Identify which cell holds the provided text, then report its [X, Y] central coordinate. 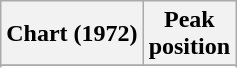
Peakposition [189, 34]
Chart (1972) [72, 34]
